Scan for the cell matching the given text and deliver its (X, Y) coordinate at center. 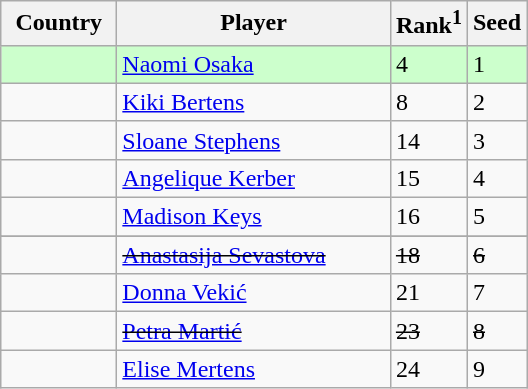
15 (428, 178)
5 (496, 217)
1 (496, 64)
7 (496, 293)
24 (428, 369)
Kiki Bertens (254, 102)
6 (496, 255)
Elise Mertens (254, 369)
9 (496, 369)
16 (428, 217)
Seed (496, 24)
Anastasija Sevastova (254, 255)
Angelique Kerber (254, 178)
Sloane Stephens (254, 140)
Madison Keys (254, 217)
Country (59, 24)
14 (428, 140)
21 (428, 293)
Player (254, 24)
Rank1 (428, 24)
Donna Vekić (254, 293)
23 (428, 331)
2 (496, 102)
18 (428, 255)
Petra Martić (254, 331)
Naomi Osaka (254, 64)
3 (496, 140)
